Extract the [X, Y] coordinate from the center of the cell holding the provided text.  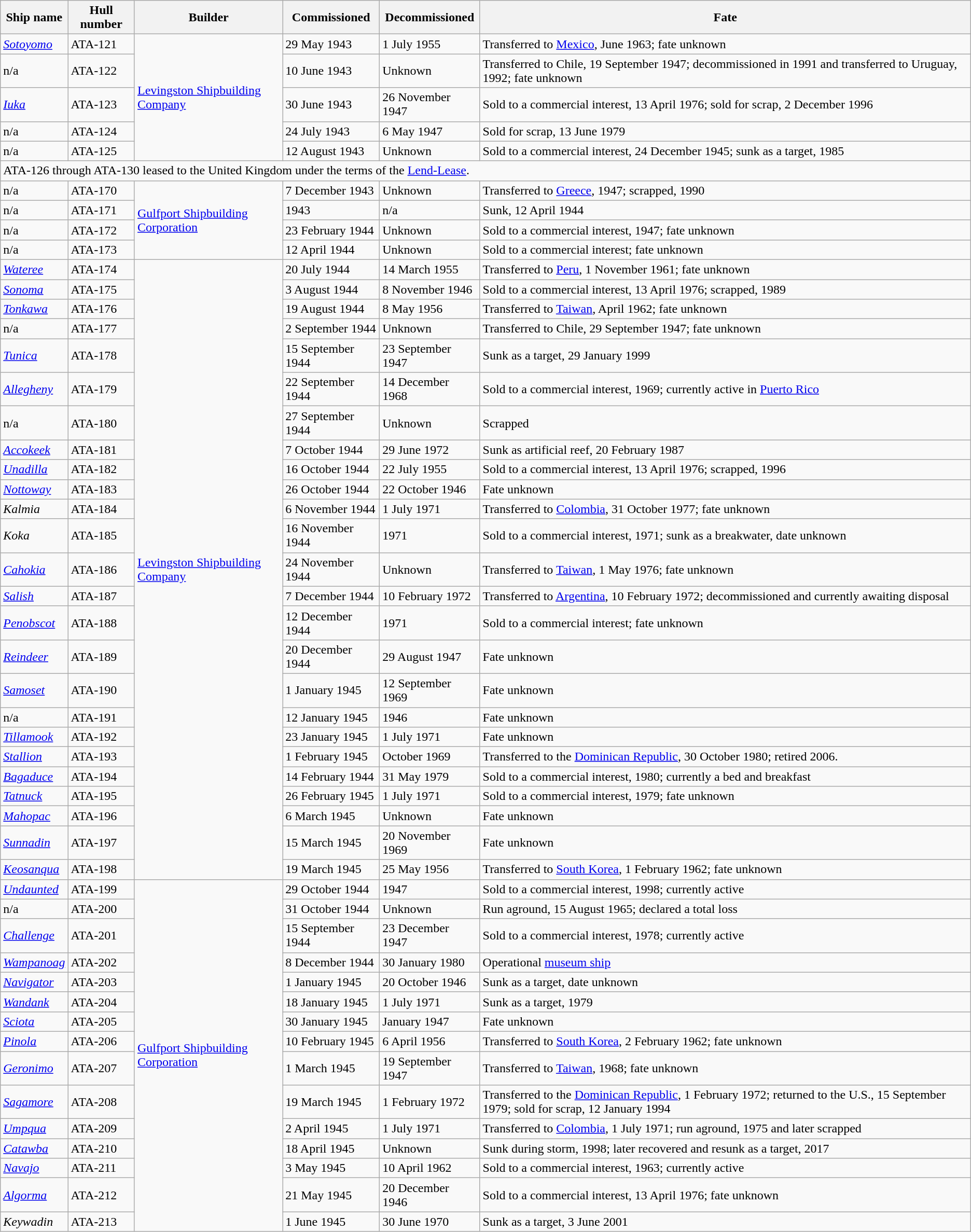
Sotoyomo [34, 44]
Samoset [34, 690]
Sold to a commercial interest, 1971; sunk as a breakwater, date unknown [725, 535]
Unadilla [34, 469]
ATA-192 [102, 737]
12 April 1944 [331, 250]
ATA-125 [102, 151]
ATA-202 [102, 962]
20 December 1946 [429, 1195]
ATA-196 [102, 816]
7 October 1944 [331, 450]
7 December 1944 [331, 596]
31 May 1979 [429, 777]
Mahopac [34, 816]
Stallion [34, 757]
2 September 1944 [331, 329]
ATA-172 [102, 230]
Catawba [34, 1148]
Pinola [34, 1041]
Sunk as a target, 1979 [725, 1002]
6 March 1945 [331, 816]
Transferred to Taiwan, 1968; fate unknown [725, 1068]
ATA-171 [102, 210]
Sold to a commercial interest, 13 April 1976; scrapped, 1996 [725, 469]
8 May 1956 [429, 309]
ATA-177 [102, 329]
1 July 1955 [429, 44]
1 February 1972 [429, 1102]
Reindeer [34, 657]
Transferred to Peru, 1 November 1961; fate unknown [725, 269]
23 February 1944 [331, 230]
3 May 1945 [331, 1168]
12 September 1969 [429, 690]
14 February 1944 [331, 777]
25 May 1956 [429, 869]
18 April 1945 [331, 1148]
Transferred to Colombia, 31 October 1977; fate unknown [725, 509]
Sold to a commercial interest, 1947; fate unknown [725, 230]
ATA-189 [102, 657]
Hull number [102, 18]
Sold to a commercial interest, 13 April 1976; fate unknown [725, 1195]
ATA-213 [102, 1222]
26 October 1944 [331, 489]
Bagaduce [34, 777]
Allegheny [34, 389]
Sunk as a target, 3 June 2001 [725, 1222]
Transferred to South Korea, 2 February 1962; fate unknown [725, 1041]
Geronimo [34, 1068]
Transferred to the Dominican Republic, 1 February 1972; returned to the U.S., 15 September 1979; sold for scrap, 12 January 1994 [725, 1102]
31 October 1944 [331, 909]
Nottoway [34, 489]
Iuka [34, 105]
Transferred to Chile, 19 September 1947; decommissioned in 1991 and transferred to Uruguay, 1992; fate unknown [725, 71]
ATA-173 [102, 250]
Salish [34, 596]
Tatnuck [34, 796]
Navigator [34, 982]
January 1947 [429, 1021]
ATA-124 [102, 131]
ATA-204 [102, 1002]
Builder [209, 18]
ATA-207 [102, 1068]
Scrapped [725, 423]
20 December 1944 [331, 657]
16 October 1944 [331, 469]
Keywadin [34, 1222]
24 July 1943 [331, 131]
ATA-184 [102, 509]
26 November 1947 [429, 105]
Decommissioned [429, 18]
Sold to a commercial interest, 1978; currently active [725, 936]
Sunk as a target, 29 January 1999 [725, 356]
ATA-210 [102, 1148]
1 February 1945 [331, 757]
ATA-193 [102, 757]
ATA-126 through ATA-130 leased to the United Kingdom under the terms of the Lend-Lease. [486, 171]
15 March 1945 [331, 842]
Sunk, 12 April 1944 [725, 210]
Commissioned [331, 18]
22 October 1946 [429, 489]
23 September 1947 [429, 356]
22 July 1955 [429, 469]
ATA-187 [102, 596]
Penobscot [34, 622]
Transferred to South Korea, 1 February 1962; fate unknown [725, 869]
ATA-121 [102, 44]
30 June 1943 [331, 105]
ATA-188 [102, 622]
ATA-194 [102, 777]
ATA-212 [102, 1195]
20 October 1946 [429, 982]
12 January 1945 [331, 717]
ATA-209 [102, 1129]
ATA-178 [102, 356]
Sunk as a target, date unknown [725, 982]
ATA-199 [102, 889]
19 August 1944 [331, 309]
ATA-195 [102, 796]
ATA-176 [102, 309]
10 February 1945 [331, 1041]
ATA-208 [102, 1102]
1 March 1945 [331, 1068]
24 November 1944 [331, 570]
Sold to a commercial interest, 1963; currently active [725, 1168]
ATA-190 [102, 690]
26 February 1945 [331, 796]
ATA-174 [102, 269]
ATA-179 [102, 389]
Transferred to Argentina, 10 February 1972; decommissioned and currently awaiting disposal [725, 596]
29 June 1972 [429, 450]
16 November 1944 [331, 535]
10 April 1962 [429, 1168]
29 August 1947 [429, 657]
ATA-205 [102, 1021]
Sold to a commercial interest, 1998; currently active [725, 889]
12 December 1944 [331, 622]
29 October 1944 [331, 889]
Transferred to Colombia, 1 July 1971; run aground, 1975 and later scrapped [725, 1129]
7 December 1943 [331, 190]
Sold to a commercial interest, 24 December 1945; sunk as a target, 1985 [725, 151]
20 July 1944 [331, 269]
23 January 1945 [331, 737]
8 November 1946 [429, 289]
Transferred to Greece, 1947; scrapped, 1990 [725, 190]
Cahokia [34, 570]
ATA-206 [102, 1041]
12 August 1943 [331, 151]
Kalmia [34, 509]
1943 [331, 210]
30 January 1945 [331, 1021]
ATA-197 [102, 842]
Accokeek [34, 450]
30 January 1980 [429, 962]
6 November 1944 [331, 509]
ATA-180 [102, 423]
Undaunted [34, 889]
3 August 1944 [331, 289]
14 March 1955 [429, 269]
ATA-175 [102, 289]
ATA-185 [102, 535]
22 September 1944 [331, 389]
20 November 1969 [429, 842]
Transferred to Taiwan, 1 May 1976; fate unknown [725, 570]
1946 [429, 717]
ATA-211 [102, 1168]
Sold to a commercial interest, 13 April 1976; scrapped, 1989 [725, 289]
Wateree [34, 269]
Sold to a commercial interest, 1980; currently a bed and breakfast [725, 777]
Fate [725, 18]
Wampanoag [34, 962]
18 January 1945 [331, 1002]
Transferred to Chile, 29 September 1947; fate unknown [725, 329]
Sold to a commercial interest, 1969; currently active in Puerto Rico [725, 389]
Operational museum ship [725, 962]
Tonkawa [34, 309]
Sagamore [34, 1102]
ATA-182 [102, 469]
ATA-122 [102, 71]
10 June 1943 [331, 71]
ATA-186 [102, 570]
1947 [429, 889]
Umpqua [34, 1129]
Sciota [34, 1021]
Sold to a commercial interest, 13 April 1976; sold for scrap, 2 December 1996 [725, 105]
21 May 1945 [331, 1195]
ATA-203 [102, 982]
10 February 1972 [429, 596]
Sunk as artificial reef, 20 February 1987 [725, 450]
ATA-183 [102, 489]
Tunica [34, 356]
Sonoma [34, 289]
Sunnadin [34, 842]
Run aground, 15 August 1965; declared a total loss [725, 909]
29 May 1943 [331, 44]
1 June 1945 [331, 1222]
ATA-123 [102, 105]
Tillamook [34, 737]
Ship name [34, 18]
ATA-170 [102, 190]
October 1969 [429, 757]
Wandank [34, 1002]
Challenge [34, 936]
Navajo [34, 1168]
19 September 1947 [429, 1068]
23 December 1947 [429, 936]
14 December 1968 [429, 389]
8 December 1944 [331, 962]
Transferred to Mexico, June 1963; fate unknown [725, 44]
Sunk during storm, 1998; later recovered and resunk as a target, 2017 [725, 1148]
6 May 1947 [429, 131]
ATA-200 [102, 909]
Algorma [34, 1195]
6 April 1956 [429, 1041]
2 April 1945 [331, 1129]
30 June 1970 [429, 1222]
Sold for scrap, 13 June 1979 [725, 131]
ATA-201 [102, 936]
Keosanqua [34, 869]
Koka [34, 535]
Transferred to Taiwan, April 1962; fate unknown [725, 309]
27 September 1944 [331, 423]
ATA-198 [102, 869]
Sold to a commercial interest, 1979; fate unknown [725, 796]
ATA-181 [102, 450]
ATA-191 [102, 717]
Transferred to the Dominican Republic, 30 October 1980; retired 2006. [725, 757]
